Find where the given text appears and provide that cell's center as (x, y) coordinate. 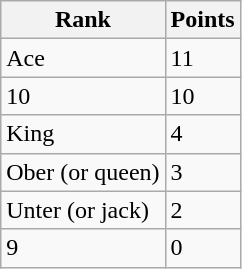
Ober (or queen) (83, 172)
0 (202, 248)
11 (202, 58)
2 (202, 210)
4 (202, 134)
King (83, 134)
Ace (83, 58)
3 (202, 172)
Unter (or jack) (83, 210)
9 (83, 248)
Rank (83, 20)
Points (202, 20)
